Return the (x, y) coordinate for the center point of the cell that contains the specified text.  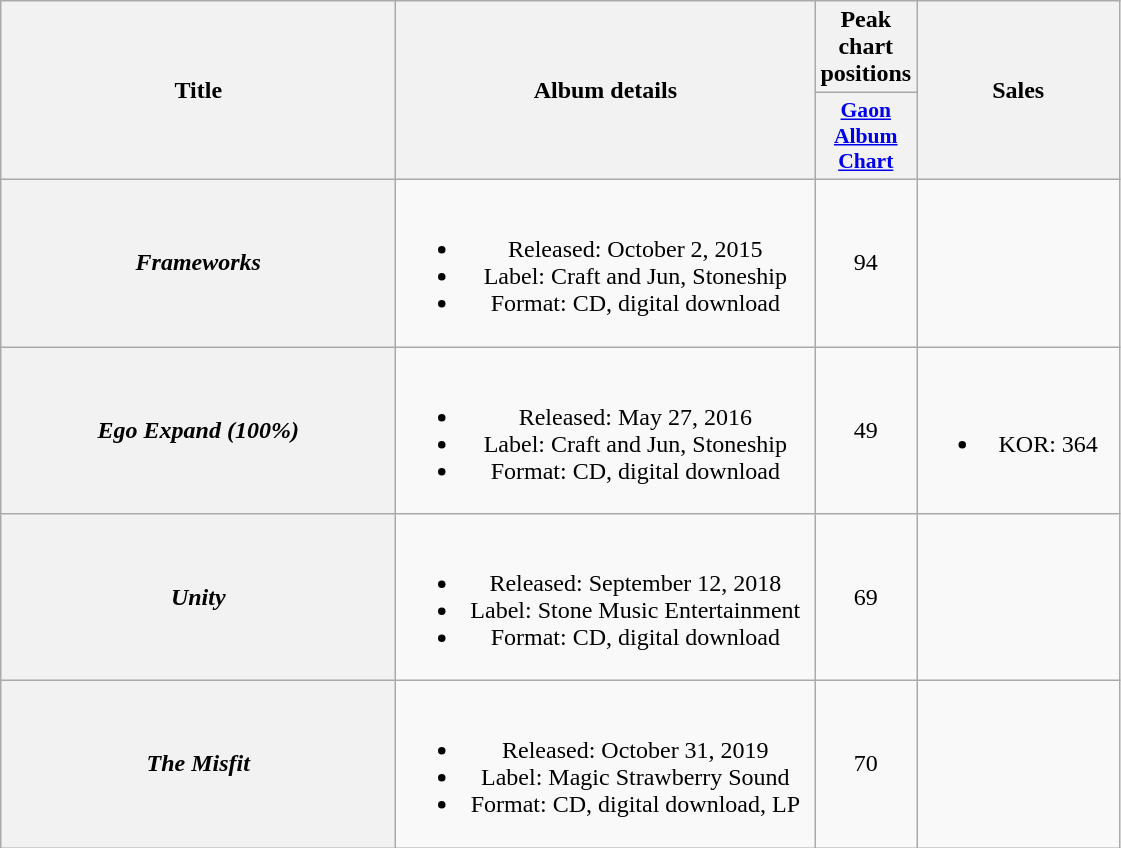
Released: May 27, 2016Label: Craft and Jun, StoneshipFormat: CD, digital download (606, 430)
Title (198, 90)
Unity (198, 598)
70 (866, 764)
Released: October 31, 2019Label: Magic Strawberry SoundFormat: CD, digital download, LP (606, 764)
69 (866, 598)
49 (866, 430)
Frameworks (198, 262)
Peak chart positions (866, 47)
94 (866, 262)
Album details (606, 90)
Sales (1018, 90)
Released: October 2, 2015Label: Craft and Jun, StoneshipFormat: CD, digital download (606, 262)
KOR: 364 (1018, 430)
The Misfit (198, 764)
Gaon Album Chart (866, 136)
Released: September 12, 2018Label: Stone Music EntertainmentFormat: CD, digital download (606, 598)
Ego Expand (100%) (198, 430)
